From the cell containing the given text, extract its center point as [X, Y] coordinate. 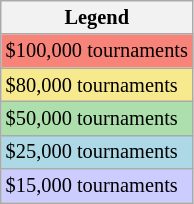
$100,000 tournaments [97, 51]
$15,000 tournaments [97, 186]
$80,000 tournaments [97, 85]
$50,000 tournaments [97, 118]
$25,000 tournaments [97, 152]
Legend [97, 17]
